Identify which cell holds the provided text, then report its (x, y) central coordinate. 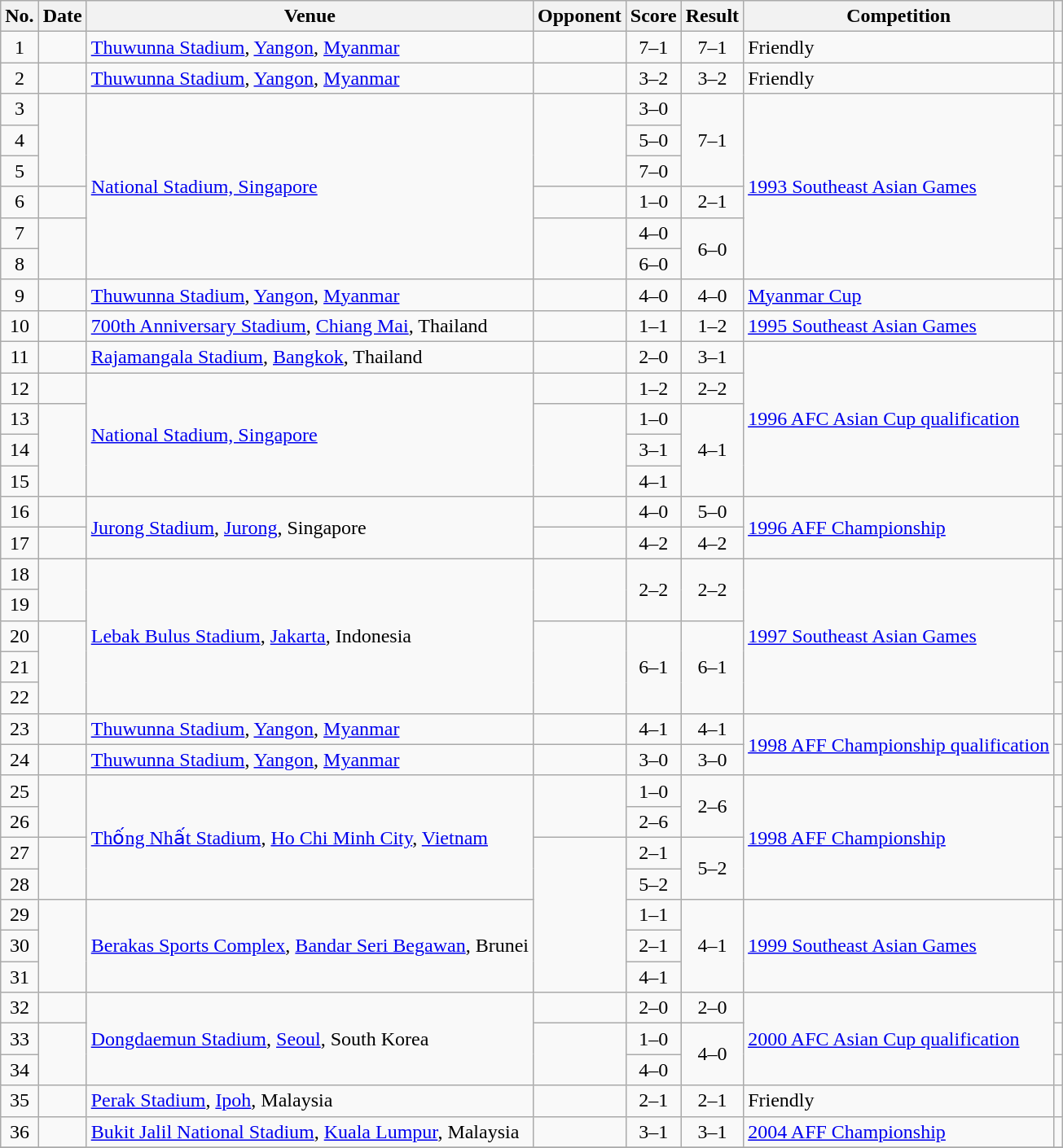
Berakas Sports Complex, Bandar Seri Begawan, Brunei (310, 946)
11 (20, 357)
22 (20, 698)
1995 Southeast Asian Games (899, 326)
Thống Nhất Stadium, Ho Chi Minh City, Vietnam (310, 837)
26 (20, 822)
2000 AFC Asian Cup qualification (899, 1039)
21 (20, 667)
1999 Southeast Asian Games (899, 946)
Rajamangala Stadium, Bangkok, Thailand (310, 357)
28 (20, 883)
18 (20, 574)
34 (20, 1070)
1996 AFF Championship (899, 528)
Dongdaemun Stadium, Seoul, South Korea (310, 1039)
16 (20, 512)
1996 AFC Asian Cup qualification (899, 418)
Competition (899, 16)
Venue (310, 16)
1998 AFF Championship qualification (899, 744)
1998 AFF Championship (899, 837)
5 (20, 171)
Result (712, 16)
32 (20, 1008)
Date (62, 16)
Opponent (579, 16)
30 (20, 946)
7 (20, 233)
Score (653, 16)
8 (20, 264)
35 (20, 1101)
15 (20, 481)
9 (20, 295)
7–0 (653, 171)
12 (20, 388)
14 (20, 450)
Lebak Bulus Stadium, Jakarta, Indonesia (310, 636)
6 (20, 202)
No. (20, 16)
700th Anniversary Stadium, Chiang Mai, Thailand (310, 326)
1 (20, 47)
2004 AFF Championship (899, 1132)
36 (20, 1132)
23 (20, 729)
Myanmar Cup (899, 295)
3 (20, 109)
17 (20, 543)
Perak Stadium, Ipoh, Malaysia (310, 1101)
24 (20, 760)
25 (20, 791)
29 (20, 915)
13 (20, 419)
27 (20, 852)
31 (20, 977)
2 (20, 78)
Bukit Jalil National Stadium, Kuala Lumpur, Malaysia (310, 1132)
33 (20, 1039)
1997 Southeast Asian Games (899, 636)
4 (20, 140)
20 (20, 636)
Jurong Stadium, Jurong, Singapore (310, 528)
1993 Southeast Asian Games (899, 186)
19 (20, 605)
10 (20, 326)
